Return [x, y] of the center of cell containing provided text 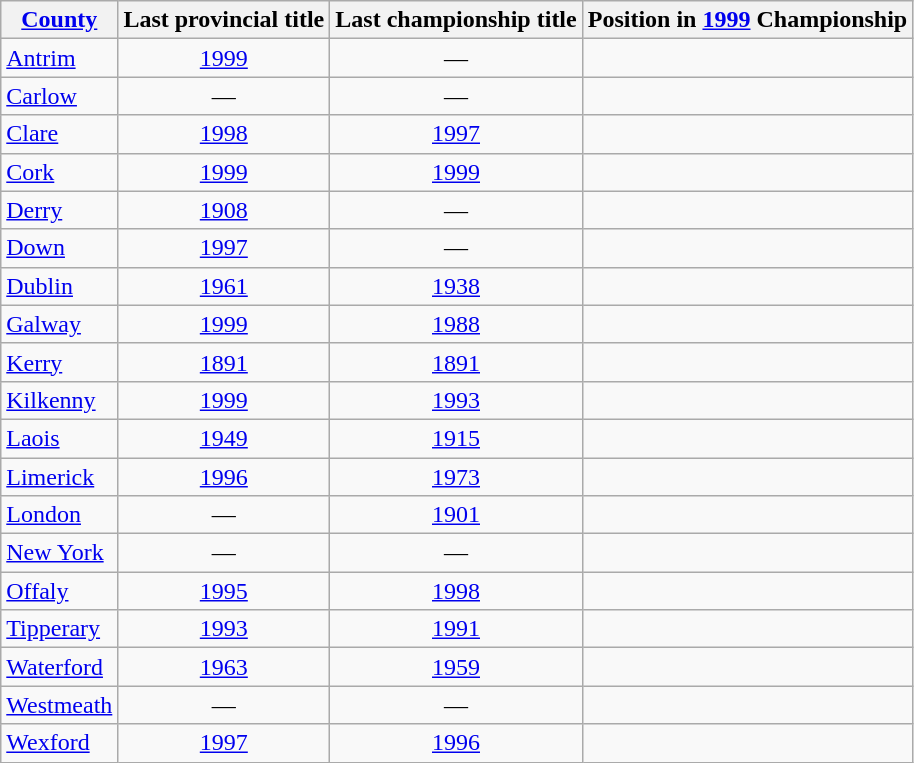
London [60, 515]
1908 [224, 210]
Clare [60, 134]
Offaly [60, 591]
Down [60, 248]
1949 [224, 438]
County [60, 20]
1901 [456, 515]
Antrim [60, 58]
Kilkenny [60, 400]
1973 [456, 477]
Kerry [60, 362]
Waterford [60, 667]
1915 [456, 438]
1991 [456, 629]
Derry [60, 210]
New York [60, 553]
1938 [456, 286]
Tipperary [60, 629]
Last provincial title [224, 20]
Laois [60, 438]
Wexford [60, 743]
1995 [224, 591]
Limerick [60, 477]
Cork [60, 172]
Galway [60, 324]
Position in 1999 Championship [748, 20]
1988 [456, 324]
Last championship title [456, 20]
Carlow [60, 96]
1959 [456, 667]
Dublin [60, 286]
Westmeath [60, 705]
1961 [224, 286]
1963 [224, 667]
